Detect which cell encompasses the target text, then output its (x, y) center coordinate. 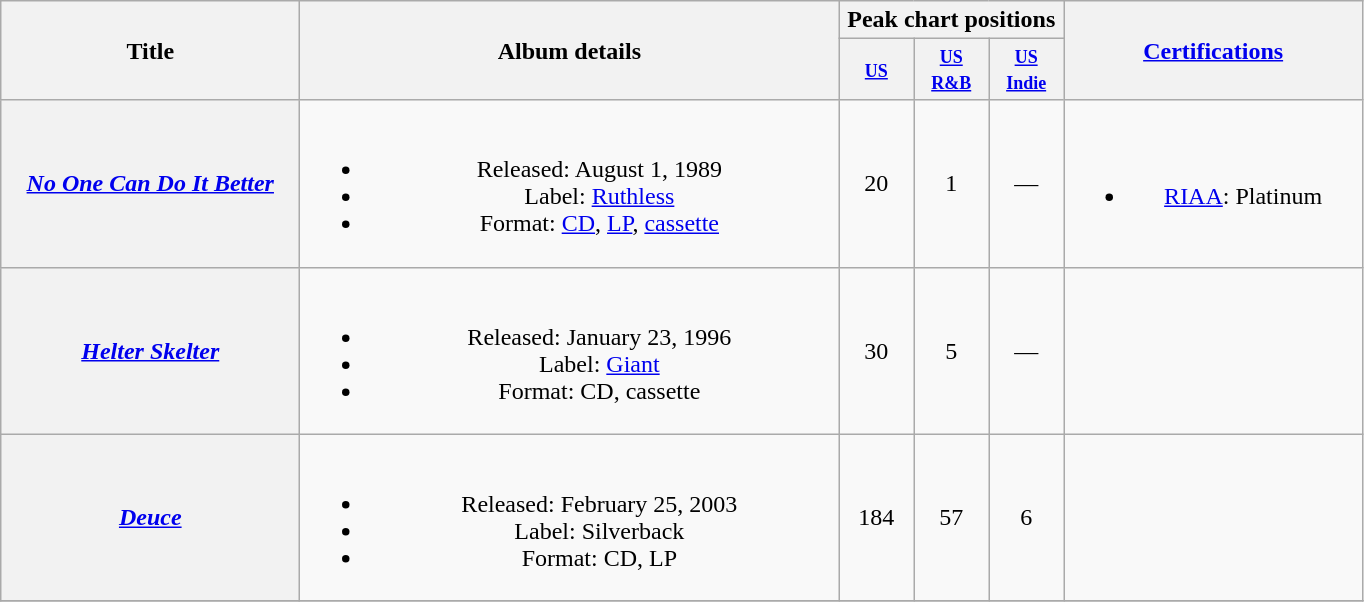
Released: January 23, 1996Label: GiantFormat: CD, cassette (570, 350)
Released: August 1, 1989 Label: RuthlessFormat: CD, LP, cassette (570, 184)
Helter Skelter (150, 350)
Peak chart positions (952, 20)
RIAA: Platinum (1214, 184)
184 (876, 518)
Title (150, 50)
US (876, 70)
6 (1026, 518)
57 (952, 518)
Certifications (1214, 50)
5 (952, 350)
US R&B (952, 70)
Album details (570, 50)
30 (876, 350)
Released: February 25, 2003Label: SilverbackFormat: CD, LP (570, 518)
No One Can Do It Better (150, 184)
Deuce (150, 518)
20 (876, 184)
US Indie (1026, 70)
1 (952, 184)
